Find where the given text appears and provide that cell's center as (X, Y) coordinate. 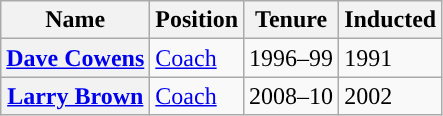
2002 (390, 96)
Dave Cowens (76, 58)
Tenure (292, 20)
Larry Brown (76, 96)
Name (76, 20)
2008–10 (292, 96)
1991 (390, 58)
Inducted (390, 20)
1996–99 (292, 58)
Position (197, 20)
